For the text-containing cell, return its midpoint in [x, y] coordinate format. 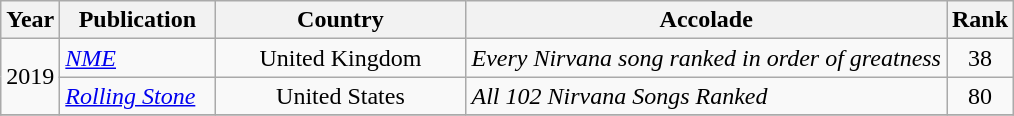
United States [340, 96]
Rolling Stone [138, 96]
Every Nirvana song ranked in order of greatness [706, 58]
United Kingdom [340, 58]
Publication [138, 20]
38 [980, 58]
Accolade [706, 20]
80 [980, 96]
2019 [30, 77]
NME [138, 58]
Country [340, 20]
Year [30, 20]
All 102 Nirvana Songs Ranked [706, 96]
Rank [980, 20]
